Determine the [X, Y] coordinate at the center of the cell enclosing the given text.  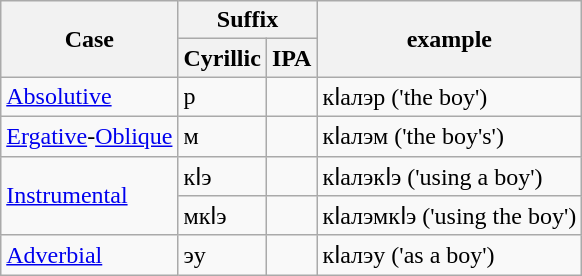
кӏалэкӏэ ('using a boy') [450, 176]
Absolutive [90, 97]
эу [222, 255]
мкӏэ [222, 216]
Case [90, 39]
кӏалэмкӏэ ('using the boy') [450, 216]
Ergative-Oblique [90, 136]
р [222, 97]
м [222, 136]
Cyrillic [222, 58]
кӏалэр ('the boy') [450, 97]
Suffix [248, 20]
IPA [292, 58]
Instrumental [90, 196]
кӏалэу ('as a boy') [450, 255]
кӏэ [222, 176]
example [450, 39]
Adverbial [90, 255]
кӏалэм ('the boy's') [450, 136]
